Determine the [X, Y] coordinate at the center of the cell enclosing the given text.  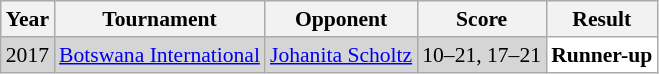
Result [602, 19]
Tournament [160, 19]
Opponent [341, 19]
Score [482, 19]
Botswana International [160, 55]
10–21, 17–21 [482, 55]
Year [28, 19]
Runner-up [602, 55]
Johanita Scholtz [341, 55]
2017 [28, 55]
